Pinpoint the cell where the given text exists, returning its (x, y) midpoint coordinate. 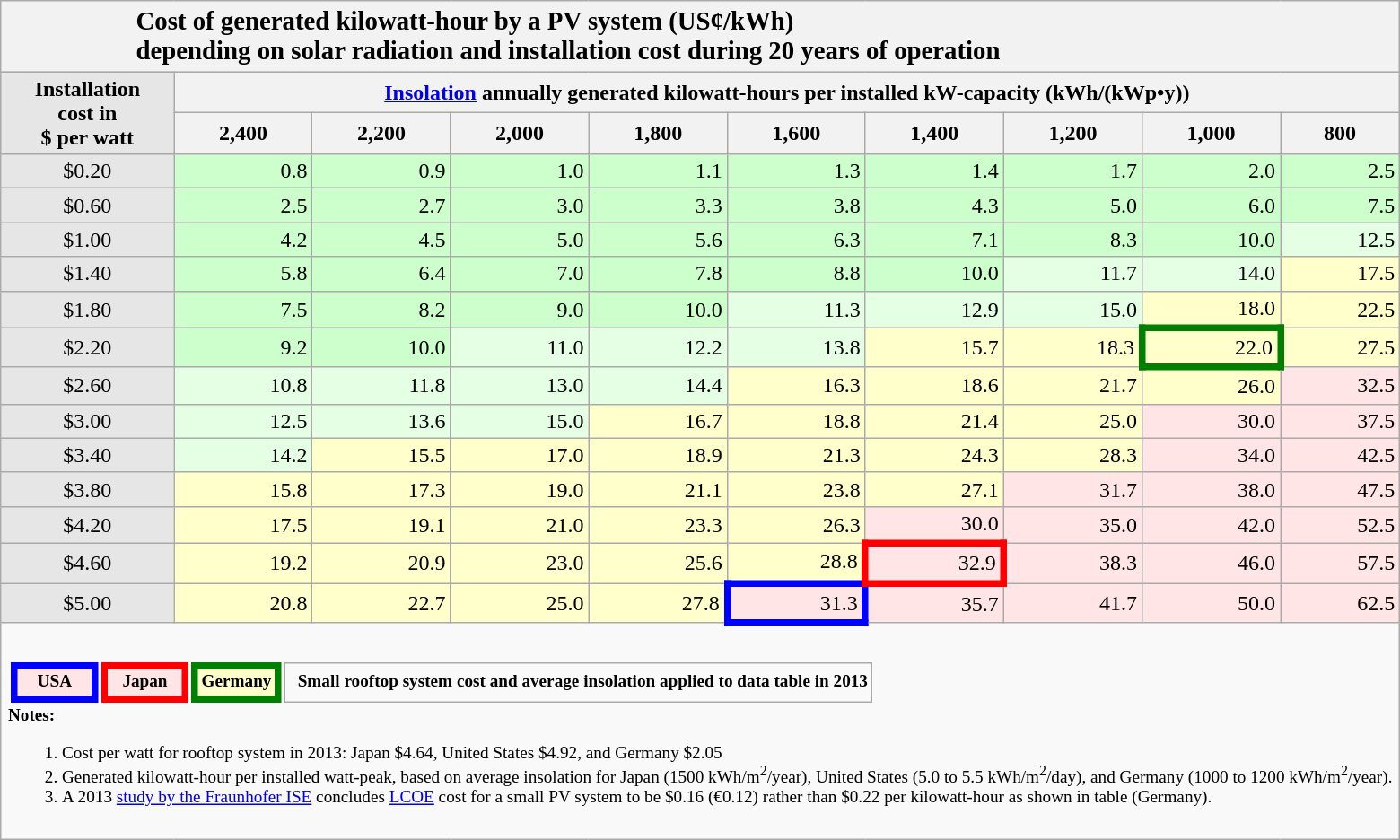
$3.80 (88, 489)
Cost of generated kilowatt-hour by a PV system (US¢/kWh)depending on solar radiation and installation cost during 20 years of operation (700, 36)
11.7 (1072, 274)
21.3 (796, 455)
Germany (236, 682)
42.0 (1211, 524)
1.4 (934, 171)
$0.60 (88, 206)
24.3 (934, 455)
$4.60 (88, 563)
27.5 (1341, 347)
15.8 (243, 489)
20.8 (243, 603)
23.8 (796, 489)
$2.60 (88, 386)
Insolation annually generated kilowatt-hours per installed kW-capacity (kWh/(kWp•y)) (787, 92)
4.2 (243, 240)
$4.20 (88, 524)
50.0 (1211, 603)
15.5 (381, 455)
27.8 (658, 603)
4.3 (934, 206)
10.8 (243, 386)
18.3 (1072, 347)
23.3 (658, 524)
3.0 (520, 206)
1.1 (658, 171)
21.0 (520, 524)
25.6 (658, 563)
35.0 (1072, 524)
26.3 (796, 524)
6.4 (381, 274)
15.7 (934, 347)
1,400 (934, 134)
13.6 (381, 421)
23.0 (520, 563)
1.3 (796, 171)
2.0 (1211, 171)
21.7 (1072, 386)
Japan (145, 682)
8.8 (796, 274)
28.3 (1072, 455)
5.6 (658, 240)
2,000 (520, 134)
7.0 (520, 274)
6.0 (1211, 206)
12.2 (658, 347)
0.9 (381, 171)
16.3 (796, 386)
$1.80 (88, 309)
$1.00 (88, 240)
22.5 (1341, 309)
32.5 (1341, 386)
21.1 (658, 489)
20.9 (381, 563)
35.7 (934, 603)
62.5 (1341, 603)
$3.40 (88, 455)
4.5 (381, 240)
14.4 (658, 386)
57.5 (1341, 563)
32.9 (934, 563)
Installationcost in$ per watt (88, 113)
$0.20 (88, 171)
2,400 (243, 134)
52.5 (1341, 524)
22.0 (1211, 347)
18.8 (796, 421)
7.8 (658, 274)
11.0 (520, 347)
8.2 (381, 309)
12.9 (934, 309)
800 (1341, 134)
9.2 (243, 347)
38.3 (1072, 563)
3.3 (658, 206)
17.3 (381, 489)
$3.00 (88, 421)
9.0 (520, 309)
18.9 (658, 455)
37.5 (1341, 421)
18.0 (1211, 309)
19.2 (243, 563)
31.3 (796, 603)
3.8 (796, 206)
19.1 (381, 524)
21.4 (934, 421)
14.2 (243, 455)
1,600 (796, 134)
8.3 (1072, 240)
41.7 (1072, 603)
$2.20 (88, 347)
1.0 (520, 171)
0.8 (243, 171)
1,800 (658, 134)
5.8 (243, 274)
$1.40 (88, 274)
2.7 (381, 206)
13.0 (520, 386)
16.7 (658, 421)
18.6 (934, 386)
Small rooftop system cost and average insolation applied to data table in 2013 (579, 682)
34.0 (1211, 455)
42.5 (1341, 455)
1.7 (1072, 171)
17.0 (520, 455)
1,000 (1211, 134)
22.7 (381, 603)
27.1 (934, 489)
2,200 (381, 134)
7.1 (934, 240)
19.0 (520, 489)
USA (55, 682)
13.8 (796, 347)
11.8 (381, 386)
46.0 (1211, 563)
11.3 (796, 309)
38.0 (1211, 489)
14.0 (1211, 274)
$5.00 (88, 603)
47.5 (1341, 489)
26.0 (1211, 386)
6.3 (796, 240)
1,200 (1072, 134)
31.7 (1072, 489)
28.8 (796, 563)
